Output the [X, Y] coordinate of the center of the cell containing the given text.  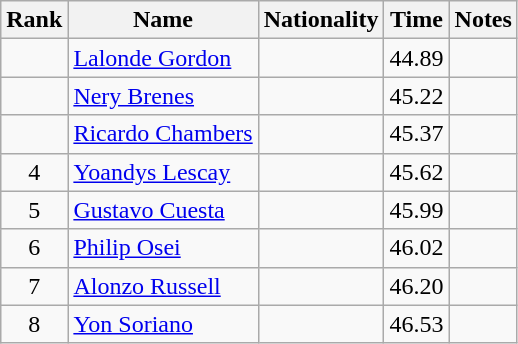
Time [416, 20]
Rank [34, 20]
45.99 [416, 210]
8 [34, 324]
46.53 [416, 324]
45.22 [416, 96]
Yon Soriano [163, 324]
Nery Brenes [163, 96]
Yoandys Lescay [163, 172]
5 [34, 210]
45.62 [416, 172]
Gustavo Cuesta [163, 210]
44.89 [416, 58]
7 [34, 286]
Name [163, 20]
Notes [483, 20]
46.20 [416, 286]
Alonzo Russell [163, 286]
Nationality [321, 20]
6 [34, 248]
Lalonde Gordon [163, 58]
46.02 [416, 248]
Ricardo Chambers [163, 134]
Philip Osei [163, 248]
4 [34, 172]
45.37 [416, 134]
